Output the [x, y] coordinate of the center of the cell containing the given text.  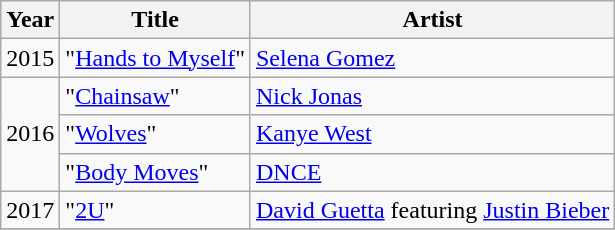
"Hands to Myself" [156, 58]
David Guetta featuring Justin Bieber [432, 210]
2017 [30, 210]
Artist [432, 20]
Kanye West [432, 134]
DNCE [432, 172]
Year [30, 20]
Title [156, 20]
"Wolves" [156, 134]
"Body Moves" [156, 172]
Selena Gomez [432, 58]
"Chainsaw" [156, 96]
"2U" [156, 210]
2016 [30, 134]
Nick Jonas [432, 96]
2015 [30, 58]
